Find where the given text appears and provide that cell's center as [X, Y] coordinate. 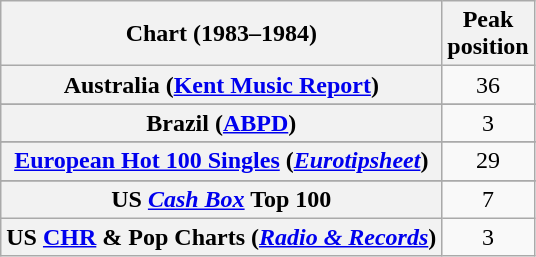
Peakposition [488, 34]
US CHR & Pop Charts (Radio & Records) [222, 237]
Australia (Kent Music Report) [222, 85]
36 [488, 85]
US Cash Box Top 100 [222, 199]
Chart (1983–1984) [222, 34]
7 [488, 199]
29 [488, 161]
Brazil (ABPD) [222, 123]
European Hot 100 Singles (Eurotipsheet) [222, 161]
